Return (X, Y) of the center of cell containing provided text 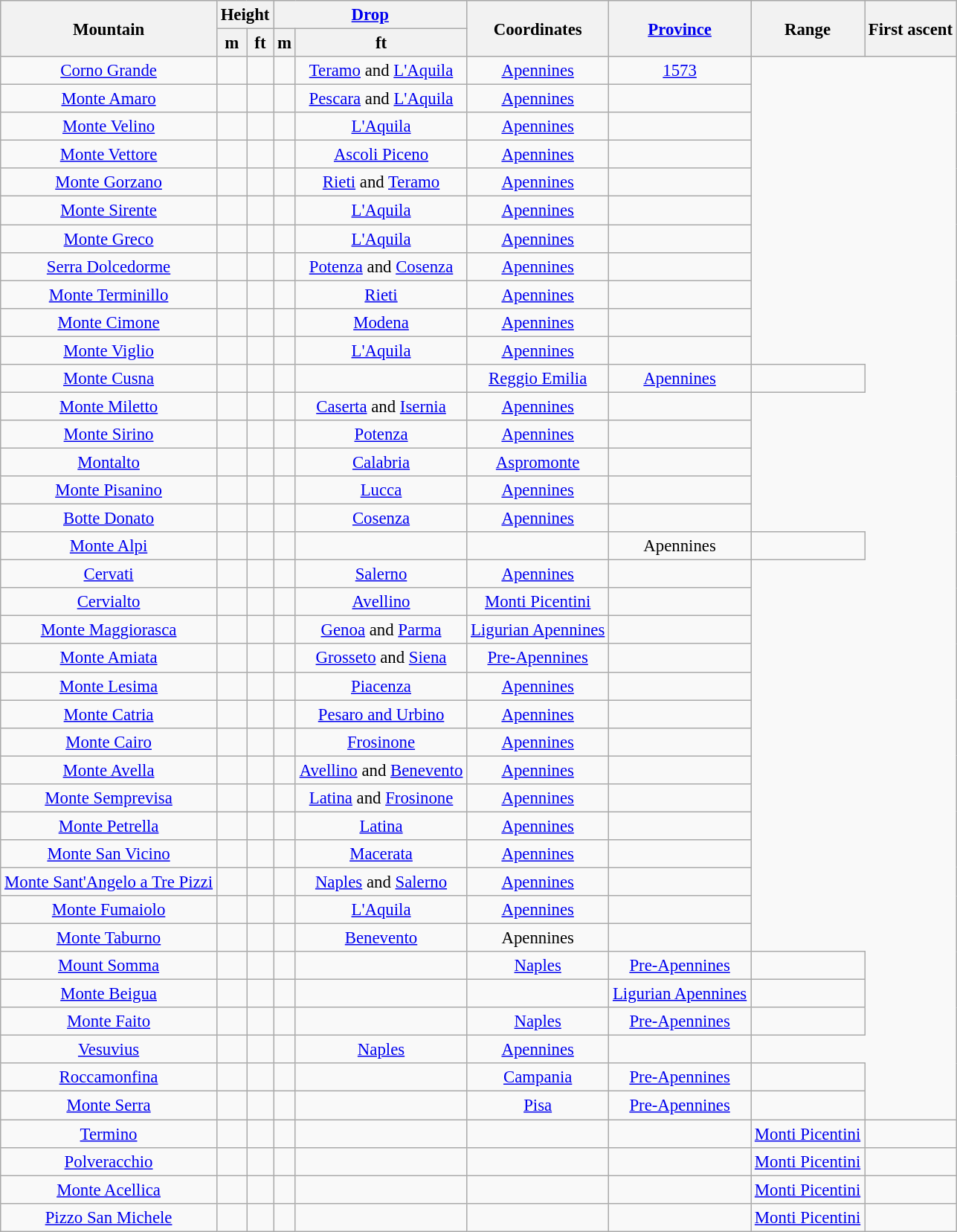
Monte Sirino (109, 434)
Avellino and Benevento (381, 770)
Caserta and Isernia (381, 406)
Rieti and Teramo (381, 182)
Monte Velino (109, 126)
Coordinates (538, 28)
Monte Avella (109, 770)
Monte San Vicino (109, 854)
Macerata (381, 854)
Monte Petrella (109, 826)
Potenza and Cosenza (381, 266)
Monte Serra (109, 1106)
1573 (680, 71)
Monte Gorzano (109, 182)
Height (245, 15)
Drop (370, 15)
Serra Dolcedorme (109, 266)
Ascoli Piceno (381, 155)
Pescara and L'Aquila (381, 99)
Benevento (381, 938)
Aspromonte (538, 462)
Mountain (109, 28)
Monte Greco (109, 239)
Grosseto and Siena (381, 658)
Salerno (381, 574)
First ascent (911, 28)
Cosenza (381, 519)
Monte Miletto (109, 406)
Monte Amiata (109, 658)
Avellino (381, 602)
Potenza (381, 434)
Latina and Frosinone (381, 798)
Monte Pisanino (109, 490)
Monte Alpi (109, 546)
Frosinone (381, 742)
Pesaro and Urbino (381, 714)
Campania (538, 1078)
Polveracchio (109, 1161)
Range (808, 28)
Monte Beigua (109, 994)
Calabria (381, 462)
Latina (381, 826)
Montalto (109, 462)
Botte Donato (109, 519)
Teramo and L'Aquila (381, 71)
Monte Terminillo (109, 295)
Corno Grande (109, 71)
Lucca (381, 490)
Termino (109, 1134)
Modena (381, 322)
Pizzo San Michele (109, 1217)
Monte Faito (109, 1021)
Monte Vettore (109, 155)
Province (680, 28)
Pisa (538, 1106)
Genoa and Parma (381, 630)
Roccamonfina (109, 1078)
Monte Cimone (109, 322)
Reggio Emilia (538, 379)
Monte Lesima (109, 686)
Monte Semprevisa (109, 798)
Monte Fumaiolo (109, 910)
Mount Somma (109, 966)
Cervati (109, 574)
Monte Sant'Angelo a Tre Pizzi (109, 882)
Monte Acellica (109, 1190)
Monte Catria (109, 714)
Monte Maggiorasca (109, 630)
Monte Amaro (109, 99)
Monte Viglio (109, 350)
Monte Cusna (109, 379)
Monte Sirente (109, 211)
Cervialto (109, 602)
Vesuvius (109, 1050)
Piacenza (381, 686)
Naples and Salerno (381, 882)
Monte Taburno (109, 938)
Rieti (381, 295)
Monte Cairo (109, 742)
